Pinpoint the cell where the given text exists, returning its [X, Y] midpoint coordinate. 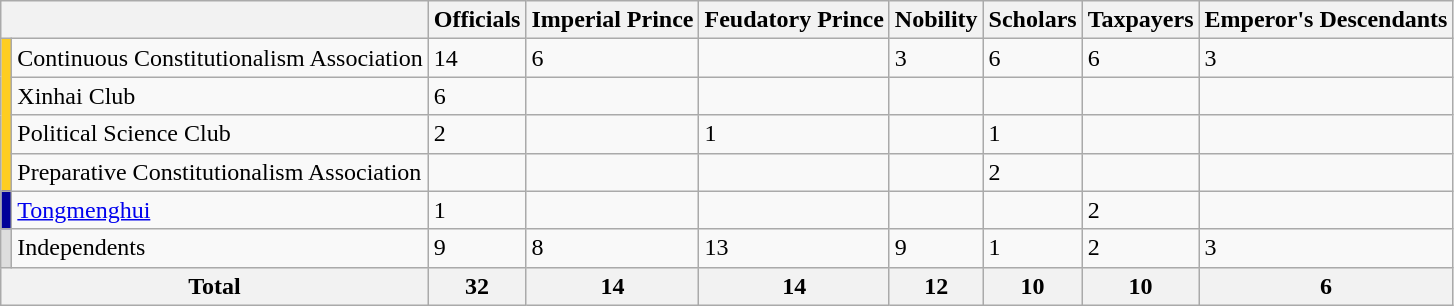
Feudatory Prince [794, 20]
Imperial Prince [612, 20]
Nobility [936, 20]
12 [936, 286]
Tongmenghui [220, 210]
Taxpayers [1140, 20]
Xinhai Club [220, 96]
Preparative Constitutionalism Association [220, 172]
Independents [220, 248]
Scholars [1032, 20]
Total [215, 286]
Officials [477, 20]
Emperor's Descendants [1326, 20]
Political Science Club [220, 134]
32 [477, 286]
13 [794, 248]
Continuous Constitutionalism Association [220, 58]
8 [612, 248]
